Locate the cell with the specified text and output its (X, Y) center coordinate. 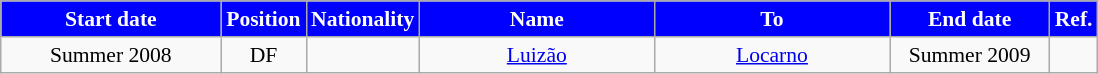
Ref. (1074, 19)
To (772, 19)
Summer 2008 (111, 55)
Summer 2009 (970, 55)
End date (970, 19)
Position (264, 19)
Nationality (362, 19)
Locarno (772, 55)
Start date (111, 19)
Luizão (536, 55)
DF (264, 55)
Name (536, 19)
